From the cell containing the given text, extract its center point as [X, Y] coordinate. 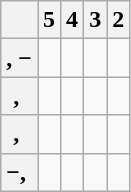
5 [50, 20]
4 [72, 20]
2 [118, 20]
3 [96, 20]
, − [20, 58]
−, [20, 172]
